Detect which cell encompasses the target text, then output its [X, Y] center coordinate. 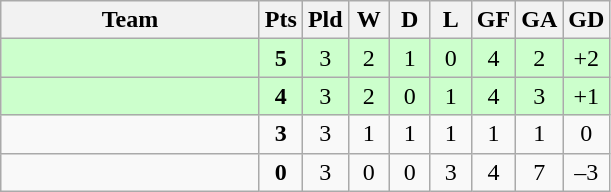
Team [130, 20]
GA [540, 20]
+2 [586, 58]
GF [493, 20]
+1 [586, 96]
–3 [586, 172]
5 [280, 58]
W [368, 20]
L [450, 20]
GD [586, 20]
D [410, 20]
7 [540, 172]
Pts [280, 20]
Pld [325, 20]
